Find where the given text appears and provide that cell's center as (x, y) coordinate. 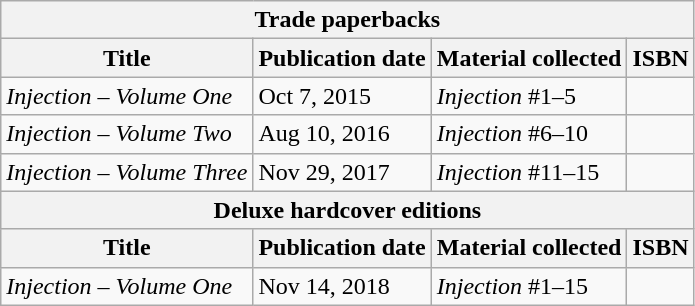
Aug 10, 2016 (342, 134)
Injection #1–5 (529, 96)
Injection – Volume Three (127, 172)
Injection #1–15 (529, 286)
Nov 14, 2018 (342, 286)
Injection #6–10 (529, 134)
Nov 29, 2017 (342, 172)
Deluxe hardcover editions (348, 210)
Injection – Volume Two (127, 134)
Injection #11–15 (529, 172)
Oct 7, 2015 (342, 96)
Trade paperbacks (348, 20)
